Extract the (X, Y) coordinate from the center of the cell holding the provided text.  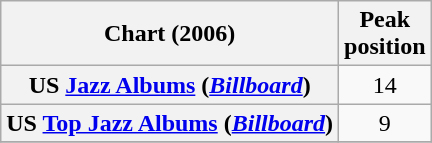
14 (385, 85)
Peak position (385, 34)
US Top Jazz Albums (Billboard) (170, 123)
9 (385, 123)
Chart (2006) (170, 34)
US Jazz Albums (Billboard) (170, 85)
